Output the [x, y] coordinate of the center of the cell containing the given text.  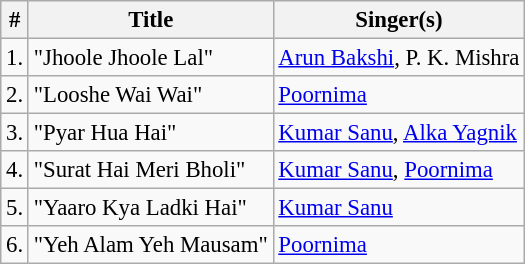
6. [15, 245]
"Surat Hai Meri Bholi" [150, 170]
# [15, 20]
5. [15, 208]
"Jhoole Jhoole Lal" [150, 58]
"Looshe Wai Wai" [150, 95]
Arun Bakshi, P. K. Mishra [399, 58]
Kumar Sanu [399, 208]
3. [15, 133]
"Pyar Hua Hai" [150, 133]
Title [150, 20]
Kumar Sanu, Alka Yagnik [399, 133]
"Yeh Alam Yeh Mausam" [150, 245]
4. [15, 170]
1. [15, 58]
2. [15, 95]
Singer(s) [399, 20]
Kumar Sanu, Poornima [399, 170]
"Yaaro Kya Ladki Hai" [150, 208]
